Extract the (x, y) coordinate from the center of the cell holding the provided text.  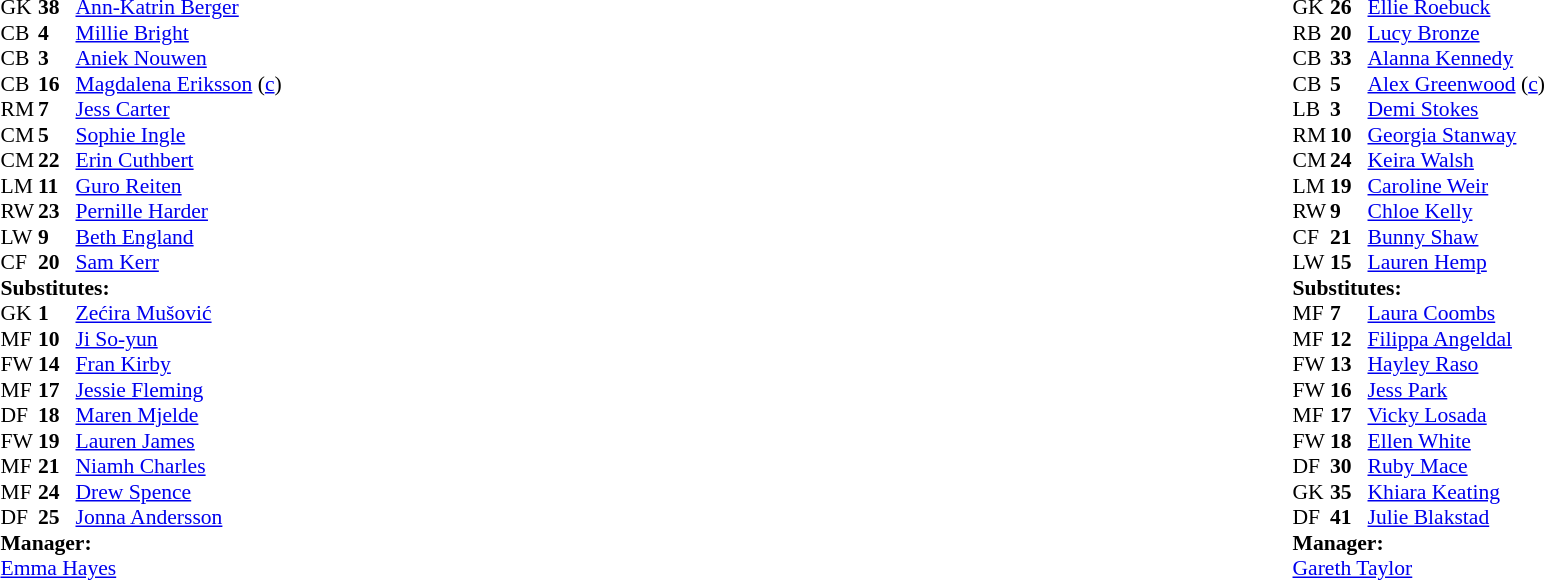
Ji So-yun (179, 339)
23 (57, 211)
Zećira Mušović (179, 313)
Pernille Harder (179, 211)
RB (1312, 33)
Substitutes: (140, 288)
22 (57, 161)
25 (57, 517)
Erin Cuthbert (179, 161)
Millie Bright (179, 33)
LB (1312, 109)
Jonna Andersson (179, 517)
35 (1349, 492)
13 (1349, 365)
12 (1349, 339)
Maren Mjelde (179, 415)
15 (1349, 263)
Jessie Fleming (179, 390)
Manager: (140, 543)
Jess Carter (179, 109)
33 (1349, 59)
41 (1349, 517)
4 (57, 33)
Drew Spence (179, 492)
Aniek Nouwen (179, 59)
Sophie Ingle (179, 135)
11 (57, 186)
Magdalena Eriksson (c) (179, 84)
Guro Reiten (179, 186)
Beth England (179, 237)
Fran Kirby (179, 365)
14 (57, 365)
Niamh Charles (179, 467)
30 (1349, 467)
Sam Kerr (179, 263)
Lauren James (179, 441)
1 (57, 313)
